Detect which cell encompasses the target text, then output its [X, Y] center coordinate. 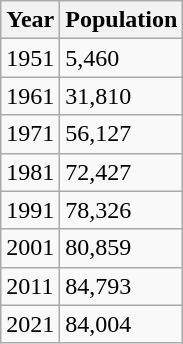
Population [122, 20]
2021 [30, 324]
84,004 [122, 324]
2011 [30, 286]
1981 [30, 172]
5,460 [122, 58]
31,810 [122, 96]
1961 [30, 96]
78,326 [122, 210]
1951 [30, 58]
56,127 [122, 134]
Year [30, 20]
84,793 [122, 286]
72,427 [122, 172]
80,859 [122, 248]
1971 [30, 134]
1991 [30, 210]
2001 [30, 248]
